Return (X, Y) of the center of cell containing provided text 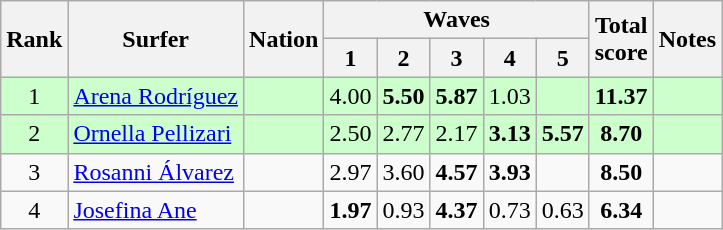
3.60 (404, 172)
Rosanni Álvarez (156, 172)
Josefina Ane (156, 210)
4.57 (456, 172)
4.00 (350, 96)
8.50 (621, 172)
2.97 (350, 172)
5.87 (456, 96)
0.63 (562, 210)
1.03 (510, 96)
0.93 (404, 210)
3.13 (510, 134)
Waves (456, 20)
2.77 (404, 134)
5 (562, 58)
1.97 (350, 210)
Ornella Pellizari (156, 134)
5.50 (404, 96)
Surfer (156, 39)
2.17 (456, 134)
8.70 (621, 134)
Nation (284, 39)
Notes (687, 39)
2.50 (350, 134)
6.34 (621, 210)
4.37 (456, 210)
Rank (34, 39)
3.93 (510, 172)
Arena Rodríguez (156, 96)
5.57 (562, 134)
11.37 (621, 96)
0.73 (510, 210)
Totalscore (621, 39)
